Output the [x, y] coordinate of the center of the cell containing the given text.  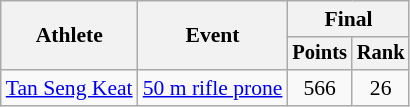
Rank [381, 54]
50 m rifle prone [213, 88]
566 [319, 88]
Tan Seng Keat [70, 88]
Event [213, 36]
Athlete [70, 36]
26 [381, 88]
Points [319, 54]
Final [348, 19]
